Capture the cell that displays the provided text and extract its [X, Y] central coordinate. 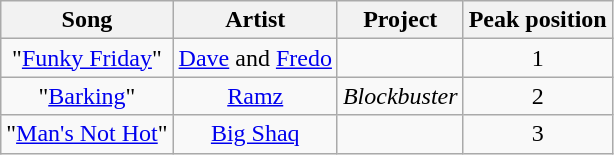
Blockbuster [400, 96]
"Man's Not Hot" [87, 134]
Project [400, 20]
2 [538, 96]
Song [87, 20]
"Barking" [87, 96]
1 [538, 58]
Dave and Fredo [255, 58]
3 [538, 134]
Big Shaq [255, 134]
Ramz [255, 96]
Artist [255, 20]
Peak position [538, 20]
"Funky Friday" [87, 58]
